Pinpoint the cell where the given text exists, returning its (x, y) midpoint coordinate. 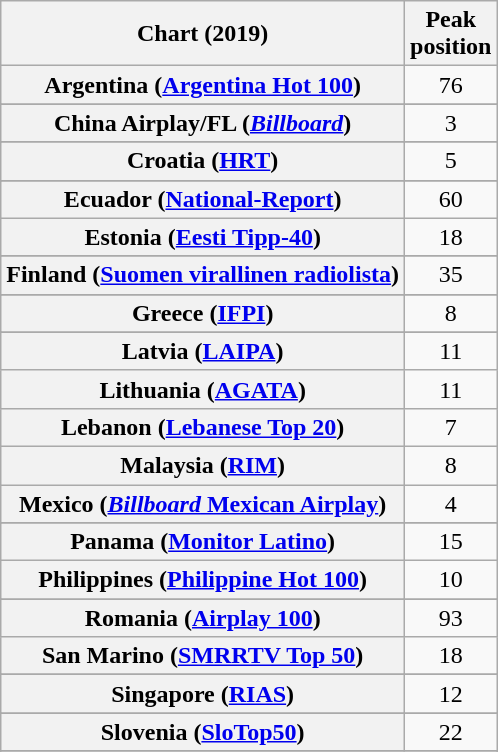
Chart (2019) (203, 34)
Lebanon (Lebanese Top 20) (203, 427)
Latvia (LAIPA) (203, 351)
Argentina (Argentina Hot 100) (203, 85)
76 (451, 85)
22 (451, 732)
Finland (Suomen virallinen radiolista) (203, 275)
Romania (Airplay 100) (203, 618)
4 (451, 503)
Singapore (RIAS) (203, 694)
3 (451, 123)
Slovenia (SloTop50) (203, 732)
Panama (Monitor Latino) (203, 542)
China Airplay/FL (Billboard) (203, 123)
Croatia (HRT) (203, 161)
Ecuador (National-Report) (203, 199)
Lithuania (AGATA) (203, 389)
60 (451, 199)
15 (451, 542)
Greece (IFPI) (203, 313)
93 (451, 618)
Estonia (Eesti Tipp-40) (203, 237)
5 (451, 161)
San Marino (SMRRTV Top 50) (203, 656)
Philippines (Philippine Hot 100) (203, 580)
Peakposition (451, 34)
10 (451, 580)
7 (451, 427)
Mexico (Billboard Mexican Airplay) (203, 503)
35 (451, 275)
Malaysia (RIM) (203, 465)
12 (451, 694)
